Locate the cell with the specified text and output its (X, Y) center coordinate. 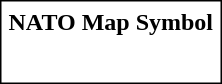
NATO Map Symbol (110, 22)
